Output the [X, Y] coordinate of the center of the cell containing the given text.  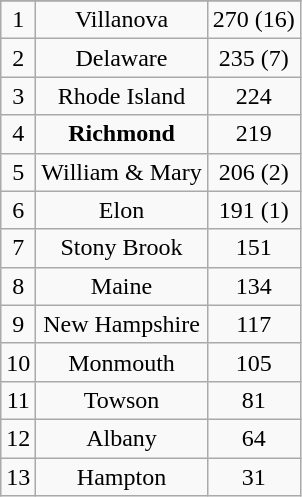
3 [18, 96]
13 [18, 477]
2 [18, 58]
Richmond [122, 134]
4 [18, 134]
270 (16) [254, 20]
5 [18, 172]
134 [254, 286]
Monmouth [122, 362]
Rhode Island [122, 96]
8 [18, 286]
81 [254, 400]
219 [254, 134]
117 [254, 324]
12 [18, 438]
Stony Brook [122, 248]
Hampton [122, 477]
Delaware [122, 58]
105 [254, 362]
7 [18, 248]
191 (1) [254, 210]
10 [18, 362]
Towson [122, 400]
64 [254, 438]
6 [18, 210]
Albany [122, 438]
Maine [122, 286]
Elon [122, 210]
224 [254, 96]
1 [18, 20]
9 [18, 324]
New Hampshire [122, 324]
William & Mary [122, 172]
151 [254, 248]
235 (7) [254, 58]
31 [254, 477]
11 [18, 400]
206 (2) [254, 172]
Villanova [122, 20]
